For the text-containing cell, return its midpoint in (X, Y) coordinate format. 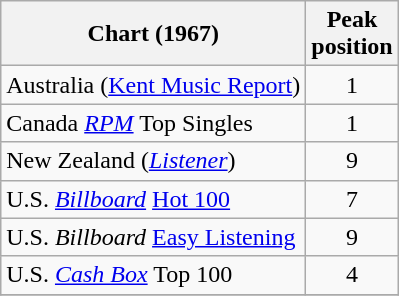
Canada RPM Top Singles (154, 123)
4 (352, 275)
Peakposition (352, 34)
Australia (Kent Music Report) (154, 85)
7 (352, 199)
U.S. Billboard Easy Listening (154, 237)
New Zealand (Listener) (154, 161)
Chart (1967) (154, 34)
U.S. Billboard Hot 100 (154, 199)
U.S. Cash Box Top 100 (154, 275)
